Output the [X, Y] coordinate of the center of the cell containing the given text.  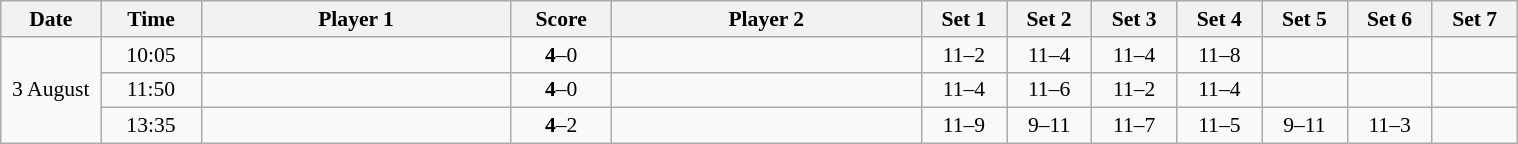
Player 1 [356, 19]
Set 3 [1134, 19]
13:35 [151, 126]
11–6 [1048, 90]
Time [151, 19]
Set 7 [1474, 19]
Set 2 [1048, 19]
Set 6 [1390, 19]
11–7 [1134, 126]
3 August [51, 90]
Set 4 [1220, 19]
11–9 [964, 126]
Player 2 [766, 19]
Date [51, 19]
11–8 [1220, 55]
Score [561, 19]
4–2 [561, 126]
Set 1 [964, 19]
11:50 [151, 90]
Set 5 [1304, 19]
10:05 [151, 55]
11–5 [1220, 126]
11–3 [1390, 126]
